Search for the cell housing the specified text and yield its [x, y] center coordinate. 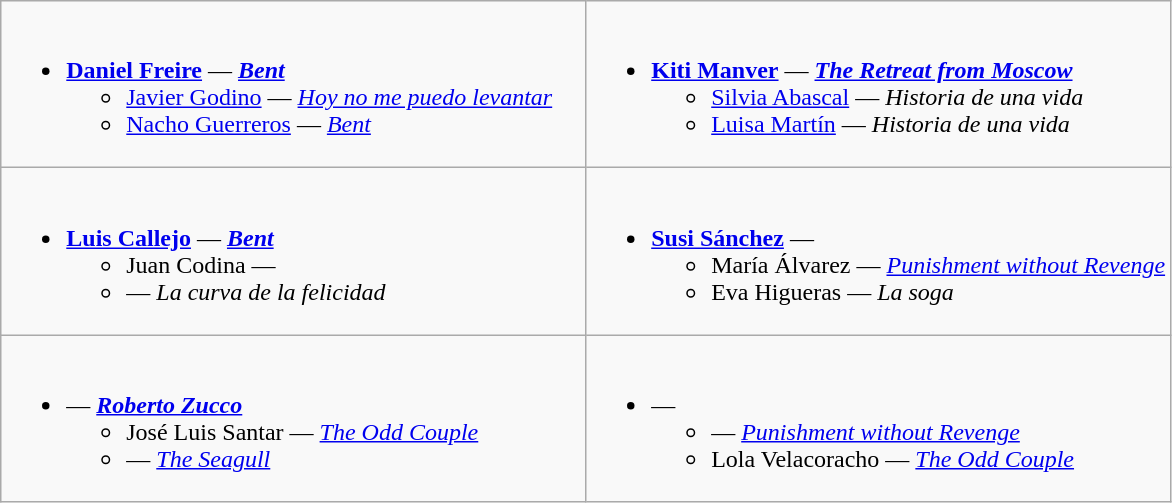
— Roberto ZuccoJosé Luis Santar — The Odd Couple — The Seagull [294, 418]
— — Punishment without RevengeLola Velacoracho — The Odd Couple [878, 418]
Kiti Manver — The Retreat from MoscowSilvia Abascal — Historia de una vidaLuisa Martín — Historia de una vida [878, 84]
Daniel Freire — BentJavier Godino — Hoy no me puedo levantarNacho Guerreros — Bent [294, 84]
Susi Sánchez — María Álvarez — Punishment without RevengeEva Higueras — La soga [878, 252]
Luis Callejo — BentJuan Codina — — La curva de la felicidad [294, 252]
